Extract the (x, y) coordinate from the center of the cell holding the provided text.  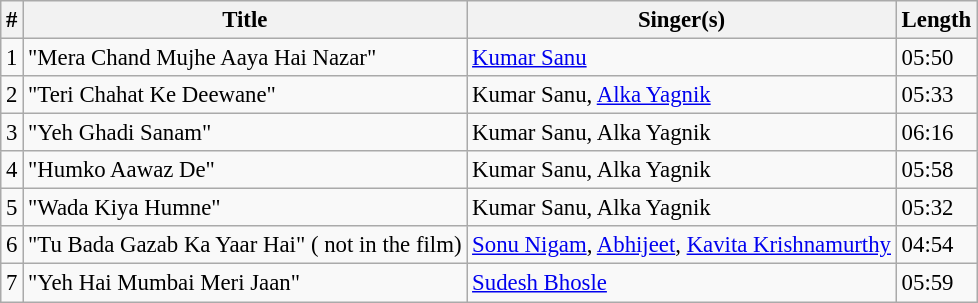
"Teri Chahat Ke Deewane" (245, 95)
1 (12, 58)
05:32 (936, 208)
3 (12, 133)
"Yeh Ghadi Sanam" (245, 133)
04:54 (936, 245)
"Mera Chand Mujhe Aaya Hai Nazar" (245, 58)
"Wada Kiya Humne" (245, 208)
Sudesh Bhosle (682, 283)
6 (12, 245)
Kumar Sanu (682, 58)
5 (12, 208)
Singer(s) (682, 20)
Length (936, 20)
Title (245, 20)
Sonu Nigam, Abhijeet, Kavita Krishnamurthy (682, 245)
05:59 (936, 283)
"Yeh Hai Mumbai Meri Jaan" (245, 283)
05:33 (936, 95)
# (12, 20)
06:16 (936, 133)
2 (12, 95)
"Humko Aawaz De" (245, 170)
"Tu Bada Gazab Ka Yaar Hai" ( not in the film) (245, 245)
05:58 (936, 170)
4 (12, 170)
7 (12, 283)
05:50 (936, 58)
